Locate the cell with the specified text and output its (X, Y) center coordinate. 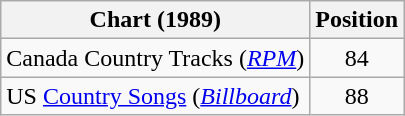
88 (357, 96)
Position (357, 20)
Canada Country Tracks (RPM) (156, 58)
US Country Songs (Billboard) (156, 96)
84 (357, 58)
Chart (1989) (156, 20)
